Provide the (X, Y) coordinate of the cell's center where the given text is located.  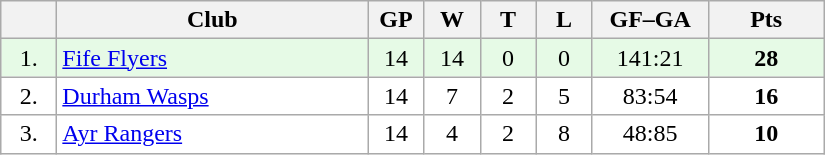
Durham Wasps (212, 96)
L (564, 20)
1. (29, 58)
Club (212, 20)
GF–GA (650, 20)
T (508, 20)
10 (766, 134)
W (452, 20)
8 (564, 134)
28 (766, 58)
2. (29, 96)
5 (564, 96)
48:85 (650, 134)
16 (766, 96)
GP (396, 20)
Pts (766, 20)
83:54 (650, 96)
7 (452, 96)
141:21 (650, 58)
3. (29, 134)
4 (452, 134)
Fife Flyers (212, 58)
Ayr Rangers (212, 134)
